Detect which cell encompasses the target text, then output its [x, y] center coordinate. 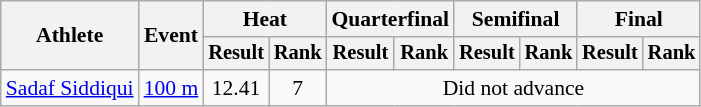
12.41 [236, 88]
100 m [172, 88]
Final [638, 19]
Semifinal [516, 19]
Athlete [70, 36]
Did not advance [513, 88]
Event [172, 36]
7 [298, 88]
Heat [264, 19]
Sadaf Siddiqui [70, 88]
Quarterfinal [390, 19]
